Capture the cell that displays the provided text and extract its [x, y] central coordinate. 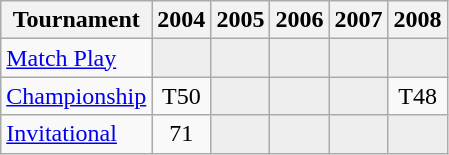
2007 [358, 20]
2005 [240, 20]
2008 [418, 20]
T50 [182, 96]
2006 [300, 20]
Tournament [76, 20]
71 [182, 134]
Match Play [76, 58]
Invitational [76, 134]
T48 [418, 96]
2004 [182, 20]
Championship [76, 96]
